Scan for the cell matching the given text and deliver its (x, y) coordinate at center. 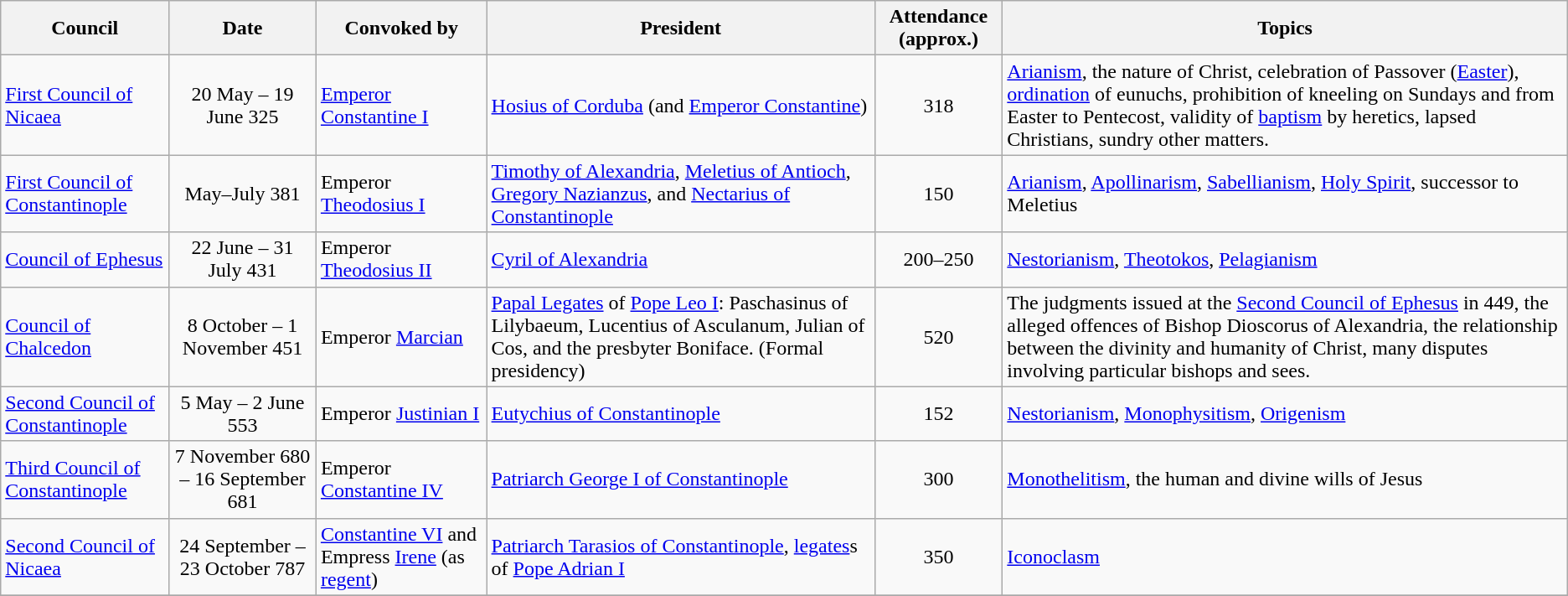
22 June – 31 July 431 (243, 260)
150 (938, 194)
Monothelitism, the human and divine wills of Jesus (1285, 479)
Topics (1285, 29)
Emperor Constantine IV (401, 479)
Constantine VI and Empress Irene (as regent) (401, 557)
Second Council of Nicaea (85, 557)
Emperor Marcian (401, 337)
Iconoclasm (1285, 557)
Date (243, 29)
300 (938, 479)
Arianism, Apollinarism, Sabellianism, Holy Spirit, successor to Meletius (1285, 194)
20 May – 19 June 325 (243, 106)
Eutychius of Constantinople (680, 414)
Attendance (approx.) (938, 29)
Timothy of Alexandria, Meletius of Antioch, Gregory Nazianzus, and Nectarius of Constantinople (680, 194)
8 October – 1 November 451 (243, 337)
Patriarch Tarasios of Constantinople, legatess of Pope Adrian I (680, 557)
Emperor Theodosius II (401, 260)
Second Council of Constantinople (85, 414)
Council (85, 29)
Nestorianism, Monophysitism, Origenism (1285, 414)
5 May – 2 June 553 (243, 414)
Emperor Theodosius I (401, 194)
Hosius of Corduba (and Emperor Constantine) (680, 106)
Council of Chalcedon (85, 337)
Nestorianism, Theotokos, Pelagianism (1285, 260)
Cyril of Alexandria (680, 260)
Emperor Justinian I (401, 414)
Third Council of Constantinople (85, 479)
520 (938, 337)
Convoked by (401, 29)
Emperor Constantine I (401, 106)
318 (938, 106)
President (680, 29)
First Council of Constantinople (85, 194)
152 (938, 414)
May–July 381 (243, 194)
200–250 (938, 260)
7 November 680 – 16 September 681 (243, 479)
Council of Ephesus (85, 260)
Patriarch George I of Constantinople (680, 479)
First Council of Nicaea (85, 106)
350 (938, 557)
24 September – 23 October 787 (243, 557)
Papal Legates of Pope Leo I: Paschasinus of Lilybaeum, Lucentius of Asculanum, Julian of Cos, and the presbyter Boniface. (Formal presidency) (680, 337)
